For the text-containing cell, return its midpoint in [x, y] coordinate format. 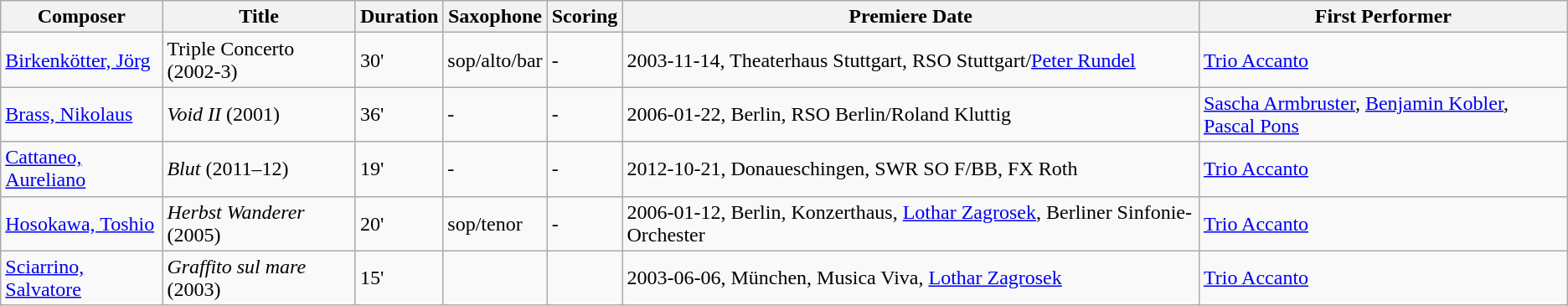
Saxophone [495, 17]
2012-10-21, Donaueschingen, SWR SO F/BB, FX Roth [911, 169]
Scoring [585, 17]
15' [399, 278]
2006-01-12, Berlin, Konzerthaus, Lothar Zagrosek, Berliner Sinfonie-Orchester [911, 223]
sop/alto/bar [495, 60]
Birkenkötter, Jörg [82, 60]
Void II (2001) [259, 114]
Blut (2011–12) [259, 169]
Hosokawa, Toshio [82, 223]
2003-11-14, Theaterhaus Stuttgart, RSO Stuttgart/Peter Rundel [911, 60]
Sascha Armbruster, Benjamin Kobler, Pascal Pons [1383, 114]
Brass, Nikolaus [82, 114]
36' [399, 114]
Premiere Date [911, 17]
Herbst Wanderer (2005) [259, 223]
2003-06-06, München, Musica Viva, Lothar Zagrosek [911, 278]
30' [399, 60]
Cattaneo, Aureliano [82, 169]
Sciarrino, Salvatore [82, 278]
2006-01-22, Berlin, RSO Berlin/Roland Kluttig [911, 114]
Triple Concerto (2002-3) [259, 60]
Duration [399, 17]
20' [399, 223]
Graffito sul mare (2003) [259, 278]
sop/tenor [495, 223]
First Performer [1383, 17]
Composer [82, 17]
19' [399, 169]
Title [259, 17]
